Identify which cell holds the provided text, then report its [X, Y] central coordinate. 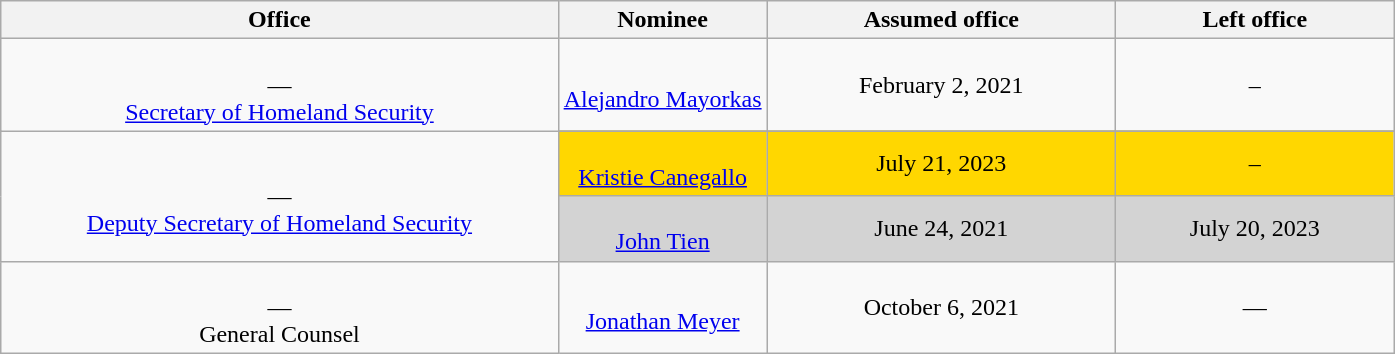
October 6, 2021 [941, 307]
June 24, 2021 [941, 228]
— [1254, 307]
February 2, 2021 [941, 85]
July 21, 2023 [941, 164]
Left office [1254, 20]
—Deputy Secretary of Homeland Security [280, 196]
Nominee [662, 20]
—General Counsel [280, 307]
Jonathan Meyer [662, 307]
July 20, 2023 [1254, 228]
—Secretary of Homeland Security [280, 85]
Kristie Canegallo [662, 164]
Office [280, 20]
John Tien [662, 228]
Assumed office [941, 20]
Alejandro Mayorkas [662, 85]
